Detect which cell encompasses the target text, then output its (X, Y) center coordinate. 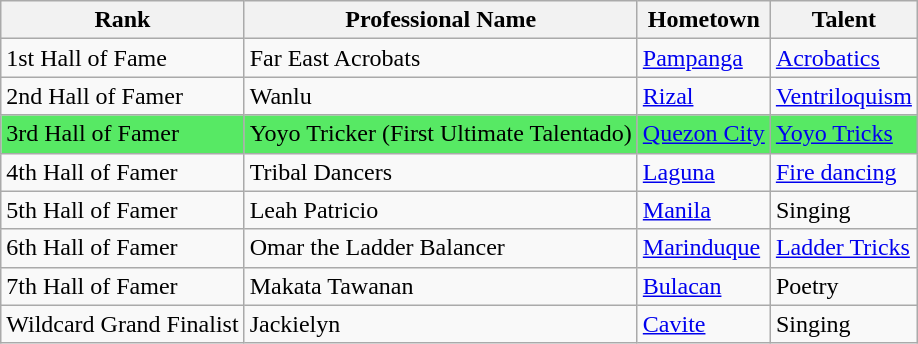
Rizal (704, 96)
Rank (122, 20)
Poetry (844, 286)
Wanlu (440, 96)
Laguna (704, 172)
Marinduque (704, 248)
Wildcard Grand Finalist (122, 324)
Manila (704, 210)
7th Hall of Famer (122, 286)
Jackielyn (440, 324)
Yoyo Tricks (844, 134)
2nd Hall of Famer (122, 96)
Talent (844, 20)
Ventriloquism (844, 96)
Leah Patricio (440, 210)
Acrobatics (844, 58)
Omar the Ladder Balancer (440, 248)
Bulacan (704, 286)
Professional Name (440, 20)
Hometown (704, 20)
5th Hall of Famer (122, 210)
4th Hall of Famer (122, 172)
Yoyo Tricker (First Ultimate Talentado) (440, 134)
Ladder Tricks (844, 248)
Quezon City (704, 134)
Makata Tawanan (440, 286)
3rd Hall of Famer (122, 134)
6th Hall of Famer (122, 248)
Cavite (704, 324)
Fire dancing (844, 172)
Far East Acrobats (440, 58)
1st Hall of Fame (122, 58)
Pampanga (704, 58)
Tribal Dancers (440, 172)
